For the text-containing cell, return its midpoint in (x, y) coordinate format. 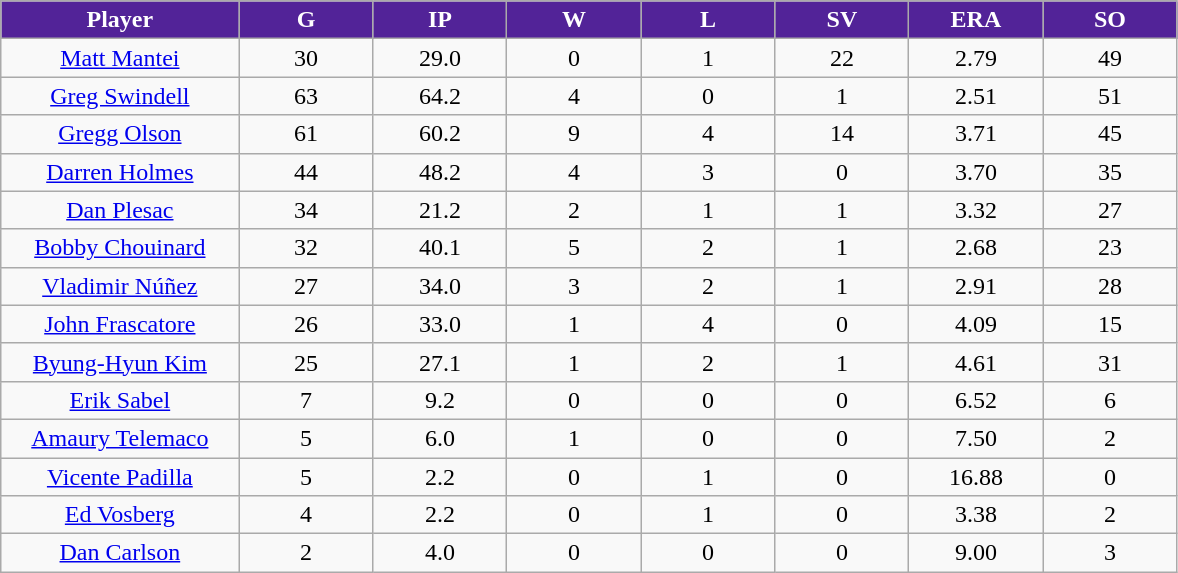
3.71 (976, 134)
Dan Plesac (120, 210)
2.79 (976, 58)
34.0 (440, 286)
26 (306, 324)
44 (306, 172)
9.2 (440, 400)
John Frascatore (120, 324)
Vladimir Núñez (120, 286)
Dan Carlson (120, 553)
6 (1110, 400)
25 (306, 362)
27.1 (440, 362)
3.38 (976, 515)
Vicente Padilla (120, 477)
3.32 (976, 210)
63 (306, 96)
2.51 (976, 96)
33.0 (440, 324)
23 (1110, 248)
SV (842, 20)
7.50 (976, 438)
49 (1110, 58)
14 (842, 134)
29.0 (440, 58)
L (708, 20)
SO (1110, 20)
2.68 (976, 248)
61 (306, 134)
32 (306, 248)
16.88 (976, 477)
40.1 (440, 248)
34 (306, 210)
Amaury Telemaco (120, 438)
30 (306, 58)
2.91 (976, 286)
4.61 (976, 362)
Ed Vosberg (120, 515)
ERA (976, 20)
21.2 (440, 210)
Byung-Hyun Kim (120, 362)
31 (1110, 362)
Greg Swindell (120, 96)
Darren Holmes (120, 172)
Matt Mantei (120, 58)
45 (1110, 134)
Player (120, 20)
3.70 (976, 172)
51 (1110, 96)
15 (1110, 324)
7 (306, 400)
Gregg Olson (120, 134)
W (574, 20)
35 (1110, 172)
6.52 (976, 400)
Erik Sabel (120, 400)
22 (842, 58)
IP (440, 20)
64.2 (440, 96)
4.09 (976, 324)
9 (574, 134)
28 (1110, 286)
48.2 (440, 172)
60.2 (440, 134)
G (306, 20)
Bobby Chouinard (120, 248)
6.0 (440, 438)
9.00 (976, 553)
4.0 (440, 553)
